For the text-containing cell, return its midpoint in (x, y) coordinate format. 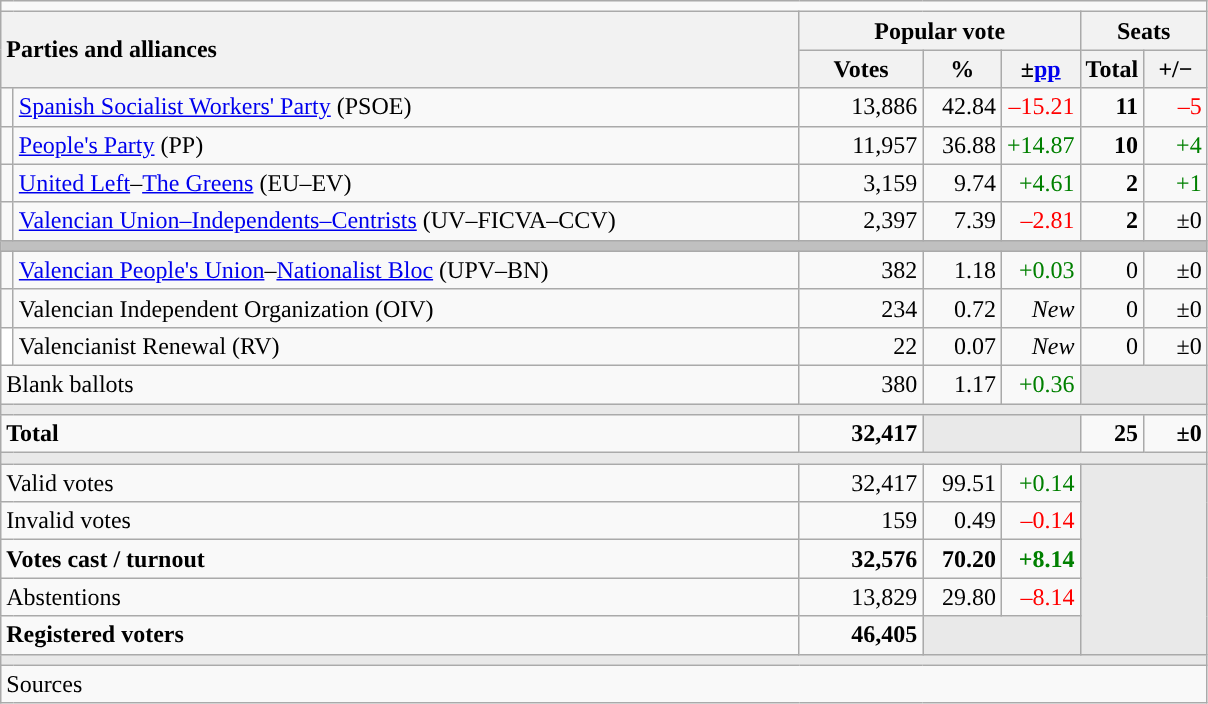
Valencian People's Union–Nationalist Bloc (UPV–BN) (406, 270)
+/− (1176, 69)
+8.14 (1040, 559)
Valencian Independent Organization (OIV) (406, 308)
Registered voters (400, 635)
–2.81 (1040, 221)
+1 (1176, 183)
0.07 (962, 346)
% (962, 69)
234 (861, 308)
Valencianist Renewal (RV) (406, 346)
Spanish Socialist Workers' Party (PSOE) (406, 107)
–0.14 (1040, 521)
Parties and alliances (400, 50)
29.80 (962, 597)
Valencian Union–Independents–Centrists (UV–FICVA–CCV) (406, 221)
+0.36 (1040, 384)
Sources (604, 684)
42.84 (962, 107)
2,397 (861, 221)
+0.14 (1040, 483)
25 (1112, 434)
1.18 (962, 270)
Votes cast / turnout (400, 559)
Votes (861, 69)
70.20 (962, 559)
1.17 (962, 384)
Invalid votes (400, 521)
13,886 (861, 107)
11 (1112, 107)
0.72 (962, 308)
+14.87 (1040, 145)
36.88 (962, 145)
13,829 (861, 597)
±pp (1040, 69)
22 (861, 346)
11,957 (861, 145)
32,576 (861, 559)
Seats (1144, 31)
+4 (1176, 145)
+0.03 (1040, 270)
United Left–The Greens (EU–EV) (406, 183)
99.51 (962, 483)
3,159 (861, 183)
–15.21 (1040, 107)
Abstentions (400, 597)
Popular vote (940, 31)
7.39 (962, 221)
380 (861, 384)
Blank ballots (400, 384)
46,405 (861, 635)
382 (861, 270)
+4.61 (1040, 183)
159 (861, 521)
Valid votes (400, 483)
–8.14 (1040, 597)
People's Party (PP) (406, 145)
10 (1112, 145)
9.74 (962, 183)
–5 (1176, 107)
0.49 (962, 521)
